Output the (x, y) coordinate of the center of the cell containing the given text.  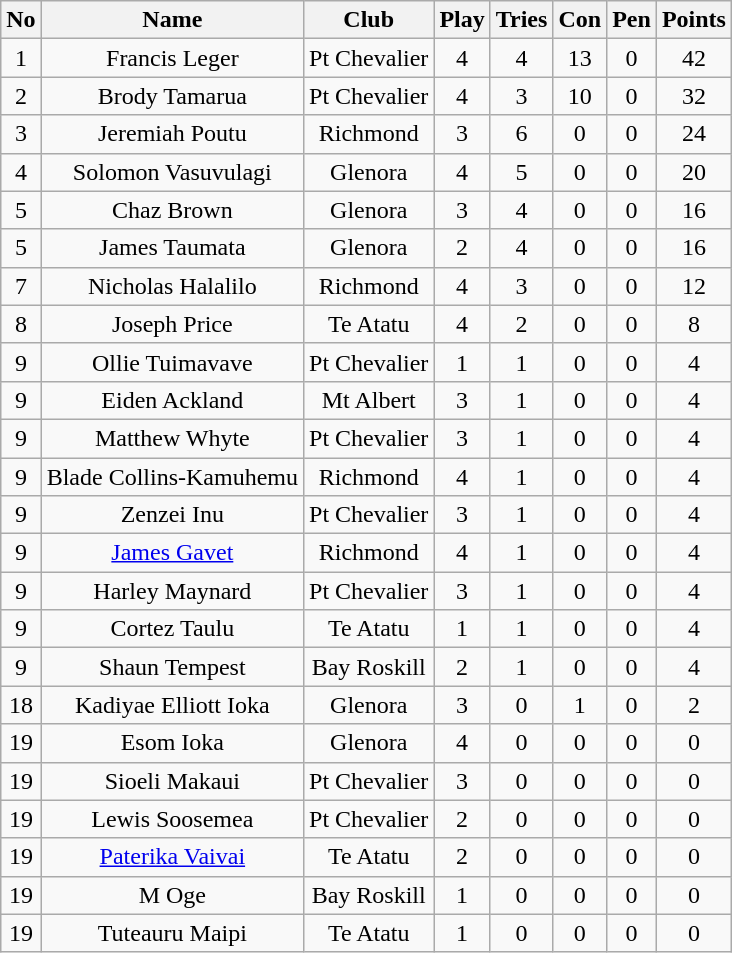
Ollie Tuimavave (172, 362)
Chaz Brown (172, 210)
Club (369, 20)
Points (694, 20)
M Oge (172, 895)
Blade Collins-Kamuhemu (172, 477)
Joseph Price (172, 324)
Shaun Tempest (172, 667)
James Taumata (172, 248)
No (21, 20)
Mt Albert (369, 400)
Harley Maynard (172, 591)
Francis Leger (172, 58)
Tries (522, 20)
7 (21, 286)
10 (580, 96)
Brody Tamarua (172, 96)
Kadiyae Elliott Ioka (172, 705)
Tuteauru Maipi (172, 933)
12 (694, 286)
Con (580, 20)
James Gavet (172, 553)
Nicholas Halalilo (172, 286)
6 (522, 134)
Pen (632, 20)
Lewis Soosemea (172, 819)
Zenzei Inu (172, 515)
Solomon Vasuvulagi (172, 172)
Name (172, 20)
Eiden Ackland (172, 400)
Paterika Vaivai (172, 857)
42 (694, 58)
13 (580, 58)
32 (694, 96)
18 (21, 705)
Jeremiah Poutu (172, 134)
Esom Ioka (172, 743)
20 (694, 172)
Sioeli Makaui (172, 781)
Cortez Taulu (172, 629)
24 (694, 134)
Matthew Whyte (172, 438)
Play (462, 20)
